Return the (X, Y) coordinate for the center point of the cell that contains the specified text.  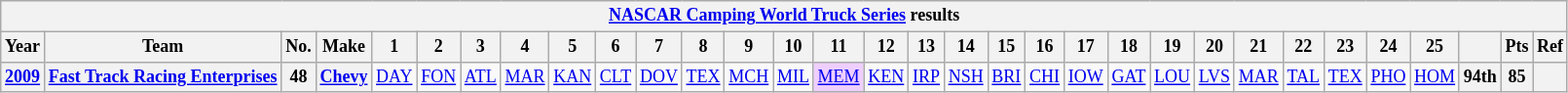
11 (839, 47)
CLT (616, 76)
1 (394, 47)
Make (344, 47)
12 (886, 47)
KAN (573, 76)
DOV (659, 76)
3 (480, 47)
25 (1436, 47)
NASCAR Camping World Truck Series results (785, 16)
9 (749, 47)
LVS (1213, 76)
24 (1389, 47)
IRP (927, 76)
ATL (480, 76)
8 (703, 47)
IOW (1085, 76)
85 (1517, 76)
17 (1085, 47)
5 (573, 47)
10 (794, 47)
21 (1258, 47)
PHO (1389, 76)
23 (1345, 47)
HOM (1436, 76)
16 (1045, 47)
MCH (749, 76)
15 (1007, 47)
22 (1303, 47)
No. (298, 47)
2 (438, 47)
20 (1213, 47)
TAL (1303, 76)
48 (298, 76)
6 (616, 47)
7 (659, 47)
Pts (1517, 47)
CHI (1045, 76)
GAT (1129, 76)
94th (1480, 76)
KEN (886, 76)
19 (1173, 47)
MEM (839, 76)
18 (1129, 47)
LOU (1173, 76)
MIL (794, 76)
Team (162, 47)
Ref (1550, 47)
14 (966, 47)
Chevy (344, 76)
13 (927, 47)
2009 (23, 76)
FON (438, 76)
NSH (966, 76)
4 (525, 47)
Fast Track Racing Enterprises (162, 76)
BRI (1007, 76)
Year (23, 47)
DAY (394, 76)
